Locate the cell with the specified text and output its (x, y) center coordinate. 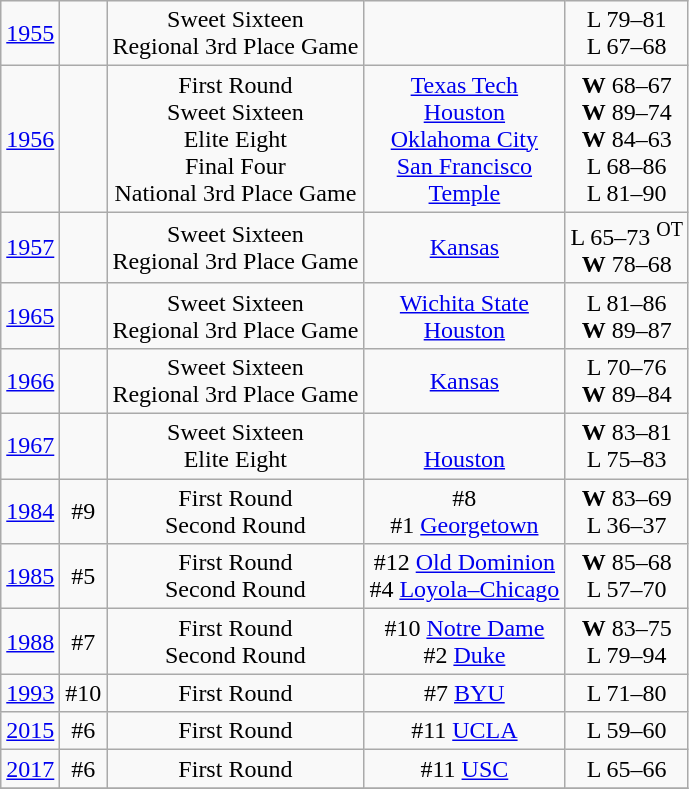
L 70–76W 89–84 (627, 380)
L 65–73 OTW 78–68 (627, 248)
1967 (30, 446)
#11 USC (464, 769)
#11 UCLA (464, 731)
1955 (30, 34)
#7 (84, 642)
L 81–86W 89–87 (627, 316)
1966 (30, 380)
W 83–69L 36–37 (627, 512)
1984 (30, 512)
#12 Old Dominion#4 Loyola–Chicago (464, 576)
#9 (84, 512)
1956 (30, 139)
W 68–67W 89–74W 84–63L 68–86L 81–90 (627, 139)
1957 (30, 248)
L 71–80 (627, 693)
Houston (464, 446)
#10 (84, 693)
1988 (30, 642)
#8 #1 Georgetown (464, 512)
1993 (30, 693)
2015 (30, 731)
Texas TechHoustonOklahoma CitySan FranciscoTemple (464, 139)
1965 (30, 316)
L 79–81L 67–68 (627, 34)
#10 Notre Dame#2 Duke (464, 642)
L 59–60 (627, 731)
W 83–81L 75–83 (627, 446)
Wichita StateHouston (464, 316)
#7 BYU (464, 693)
W 83–75L 79–94 (627, 642)
Sweet SixteenElite Eight (236, 446)
W 85–68L 57–70 (627, 576)
1985 (30, 576)
L 65–66 (627, 769)
2017 (30, 769)
#5 (84, 576)
First RoundSweet SixteenElite EightFinal FourNational 3rd Place Game (236, 139)
